Locate the cell with the specified text and output its (X, Y) center coordinate. 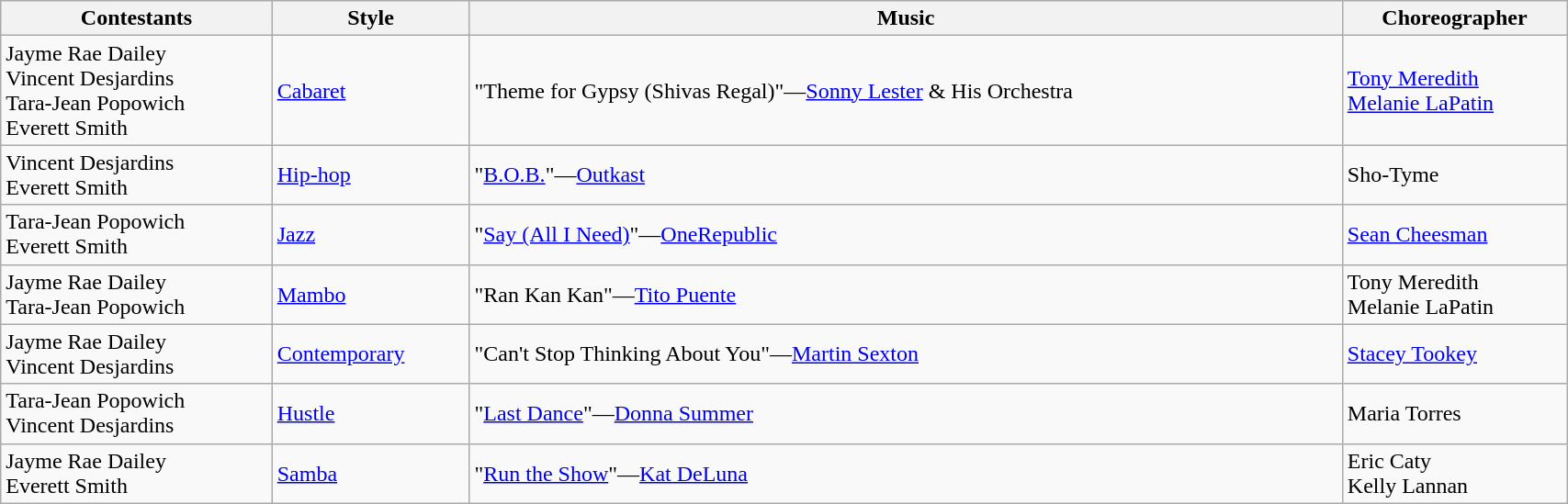
"B.O.B."—Outkast (906, 174)
Cabaret (371, 90)
Tara-Jean PopowichVincent Desjardins (136, 413)
Maria Torres (1454, 413)
Contestants (136, 18)
Stacey Tookey (1454, 354)
Sho-Tyme (1454, 174)
Eric CatyKelly Lannan (1454, 474)
"Ran Kan Kan"—Tito Puente (906, 294)
"Can't Stop Thinking About You"—Martin Sexton (906, 354)
Music (906, 18)
"Last Dance"—Donna Summer (906, 413)
Jayme Rae DaileyVincent Desjardins (136, 354)
Samba (371, 474)
Vincent DesjardinsEverett Smith (136, 174)
Style (371, 18)
"Say (All I Need)"—OneRepublic (906, 235)
Jayme Rae DaileyEverett Smith (136, 474)
Tara-Jean PopowichEverett Smith (136, 235)
Jayme Rae DaileyVincent DesjardinsTara-Jean PopowichEverett Smith (136, 90)
Contemporary (371, 354)
Sean Cheesman (1454, 235)
Hustle (371, 413)
"Theme for Gypsy (Shivas Regal)"—Sonny Lester & His Orchestra (906, 90)
Mambo (371, 294)
Jazz (371, 235)
"Run the Show"—Kat DeLuna (906, 474)
Choreographer (1454, 18)
Hip-hop (371, 174)
Jayme Rae DaileyTara-Jean Popowich (136, 294)
